Find where the given text appears and provide that cell's center as (x, y) coordinate. 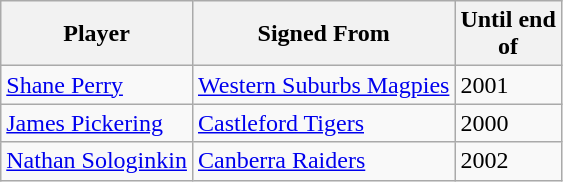
2000 (508, 123)
Castleford Tigers (323, 123)
Canberra Raiders (323, 161)
Signed From (323, 34)
2001 (508, 85)
2002 (508, 161)
James Pickering (97, 123)
Until end of (508, 34)
Nathan Sologinkin (97, 161)
Western Suburbs Magpies (323, 85)
Shane Perry (97, 85)
Player (97, 34)
